Capture the cell that displays the provided text and extract its (X, Y) central coordinate. 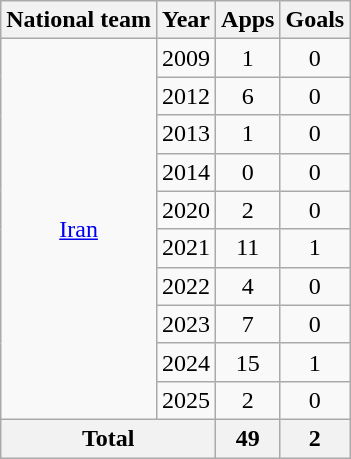
2014 (186, 172)
11 (248, 248)
2021 (186, 248)
2022 (186, 286)
2025 (186, 400)
2020 (186, 210)
6 (248, 96)
2009 (186, 58)
2024 (186, 362)
2012 (186, 96)
4 (248, 286)
Total (108, 438)
2023 (186, 324)
Iran (79, 230)
Year (186, 20)
Apps (248, 20)
Goals (315, 20)
2013 (186, 134)
15 (248, 362)
7 (248, 324)
National team (79, 20)
49 (248, 438)
